For the text-containing cell, return its midpoint in [x, y] coordinate format. 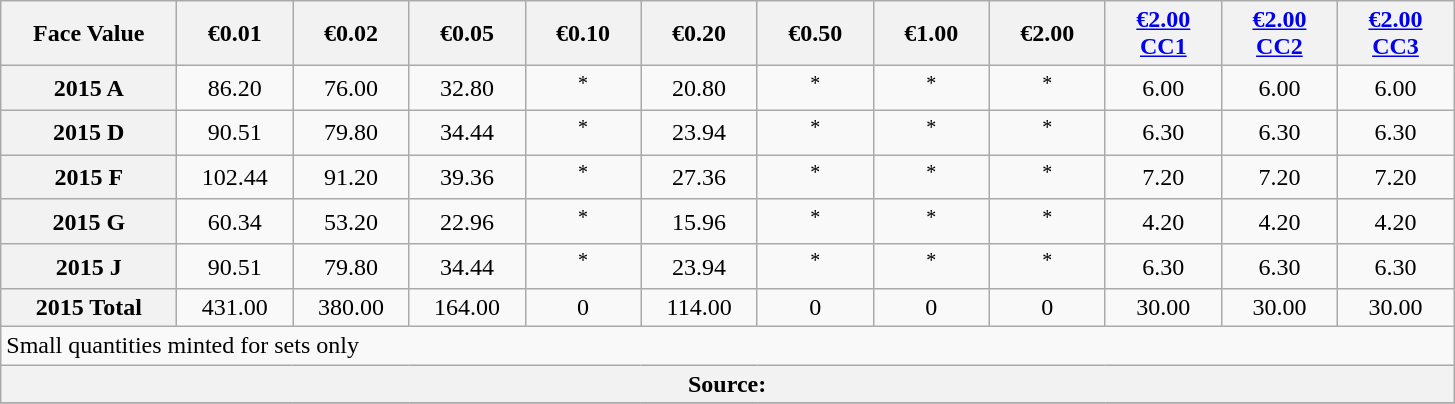
102.44 [235, 178]
32.80 [467, 88]
164.00 [467, 308]
€0.10 [583, 34]
20.80 [699, 88]
2015 F [89, 178]
22.96 [467, 222]
86.20 [235, 88]
114.00 [699, 308]
53.20 [351, 222]
2015 A [89, 88]
€0.05 [467, 34]
Face Value [89, 34]
2015 G [89, 222]
€1.00 [931, 34]
€2.00 CC2 [1279, 34]
€0.50 [815, 34]
€2.00 CC1 [1163, 34]
€0.20 [699, 34]
€2.00 CC3 [1395, 34]
2015 D [89, 132]
2015 J [89, 266]
39.36 [467, 178]
60.34 [235, 222]
2015 Total [89, 308]
27.36 [699, 178]
Small quantities minted for sets only [728, 346]
€0.01 [235, 34]
380.00 [351, 308]
Source: [728, 384]
€2.00 [1047, 34]
€0.02 [351, 34]
91.20 [351, 178]
76.00 [351, 88]
15.96 [699, 222]
431.00 [235, 308]
